Locate the cell with the specified text and output its (X, Y) center coordinate. 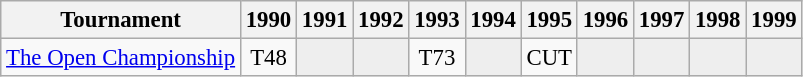
1996 (605, 20)
1995 (549, 20)
CUT (549, 58)
1991 (325, 20)
1993 (437, 20)
1992 (381, 20)
1990 (268, 20)
1994 (493, 20)
T48 (268, 58)
1999 (774, 20)
T73 (437, 58)
1997 (661, 20)
The Open Championship (121, 58)
1998 (718, 20)
Tournament (121, 20)
